Output the [X, Y] coordinate of the center of the cell containing the given text.  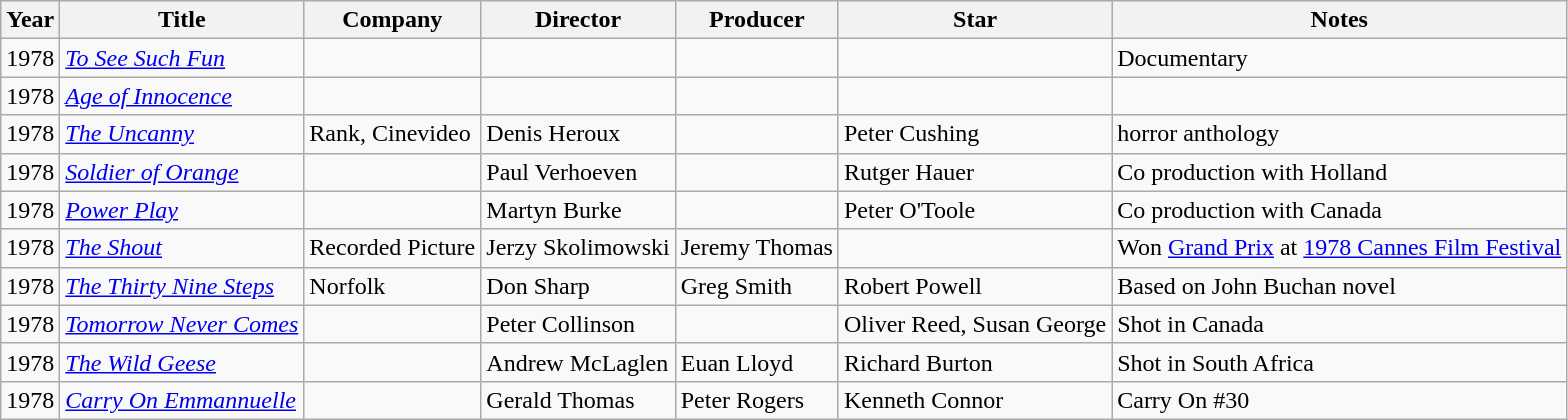
Norfolk [392, 286]
Peter Rogers [756, 400]
Andrew McLaglen [578, 362]
To See Such Fun [182, 58]
Oliver Reed, Susan George [974, 324]
Won Grand Prix at 1978 Cannes Film Festival [1340, 248]
Rutger Hauer [974, 172]
Tomorrow Never Comes [182, 324]
Producer [756, 20]
The Thirty Nine Steps [182, 286]
The Wild Geese [182, 362]
Shot in South Africa [1340, 362]
Peter O'Toole [974, 210]
Robert Powell [974, 286]
Peter Cushing [974, 134]
Notes [1340, 20]
Title [182, 20]
Director [578, 20]
Denis Heroux [578, 134]
Age of Innocence [182, 96]
Greg Smith [756, 286]
Kenneth Connor [974, 400]
Recorded Picture [392, 248]
Shot in Canada [1340, 324]
Year [30, 20]
Rank, Cinevideo [392, 134]
Martyn Burke [578, 210]
Soldier of Orange [182, 172]
The Uncanny [182, 134]
Co production with Canada [1340, 210]
Jeremy Thomas [756, 248]
Documentary [1340, 58]
Euan Lloyd [756, 362]
Based on John Buchan novel [1340, 286]
Jerzy Skolimowski [578, 248]
Peter Collinson [578, 324]
Company [392, 20]
Co production with Holland [1340, 172]
Carry On Emmannuelle [182, 400]
Don Sharp [578, 286]
Paul Verhoeven [578, 172]
The Shout [182, 248]
horror anthology [1340, 134]
Carry On #30 [1340, 400]
Gerald Thomas [578, 400]
Star [974, 20]
Power Play [182, 210]
Richard Burton [974, 362]
